Pinpoint the cell where the given text exists, returning its [X, Y] midpoint coordinate. 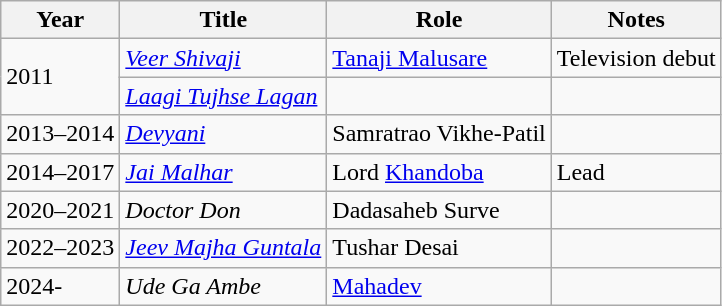
Doctor Don [224, 210]
Title [224, 20]
2024- [60, 286]
Devyani [224, 134]
Mahadev [439, 286]
Year [60, 20]
2022–2023 [60, 248]
Samratrao Vikhe-Patil [439, 134]
Jeev Majha Guntala [224, 248]
Dadasaheb Surve [439, 210]
2013–2014 [60, 134]
Lord Khandoba [439, 172]
Ude Ga Ambe [224, 286]
Veer Shivaji [224, 58]
Notes [636, 20]
2020–2021 [60, 210]
Laagi Tujhse Lagan [224, 96]
2014–2017 [60, 172]
Tanaji Malusare [439, 58]
Role [439, 20]
2011 [60, 77]
Lead [636, 172]
Tushar Desai [439, 248]
Jai Malhar [224, 172]
Television debut [636, 58]
